Locate the cell with the specified text and output its [X, Y] center coordinate. 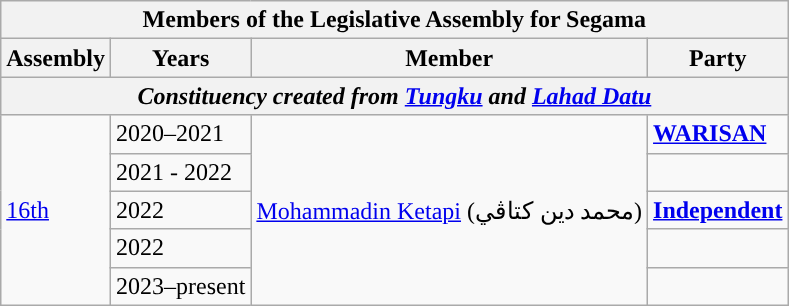
2020–2021 [180, 134]
Assembly [56, 58]
Member [450, 58]
2023–present [180, 286]
Years [180, 58]
Constituency created from Tungku and Lahad Datu [394, 96]
WARISAN [718, 134]
Party [718, 58]
16th [56, 210]
Mohammadin Ketapi (محمد دين کتاڤي) [450, 210]
Members of the Legislative Assembly for Segama [394, 20]
2021 - 2022 [180, 172]
Independent [718, 210]
